Return [X, Y] of the center of cell containing provided text 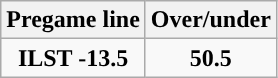
Over/under [210, 20]
50.5 [210, 58]
Pregame line [74, 20]
ILST -13.5 [74, 58]
